Scan for the cell matching the given text and deliver its (X, Y) coordinate at center. 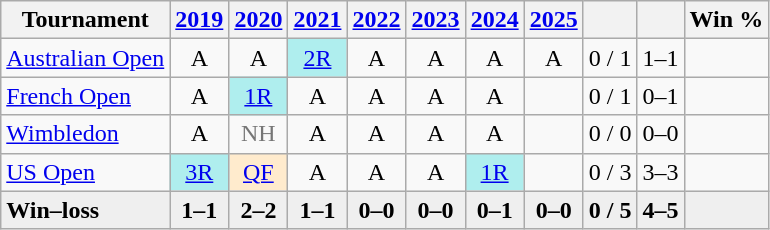
2020 (258, 20)
Wimbledon (86, 134)
4–5 (660, 210)
0 / 0 (610, 134)
Win–loss (86, 210)
2023 (436, 20)
2024 (494, 20)
2–2 (258, 210)
3–3 (660, 172)
US Open (86, 172)
French Open (86, 96)
2022 (376, 20)
Australian Open (86, 58)
2021 (318, 20)
0 / 5 (610, 210)
QF (258, 172)
2R (318, 58)
NH (258, 134)
3R (200, 172)
0 / 3 (610, 172)
Win % (726, 20)
2025 (554, 20)
Tournament (86, 20)
2019 (200, 20)
